Return (x, y) of the center of cell containing provided text 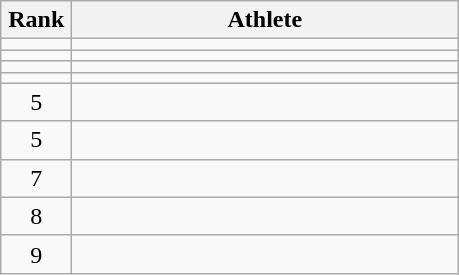
Athlete (265, 20)
9 (36, 254)
8 (36, 216)
7 (36, 178)
Rank (36, 20)
